Pinpoint the cell where the given text exists, returning its [x, y] midpoint coordinate. 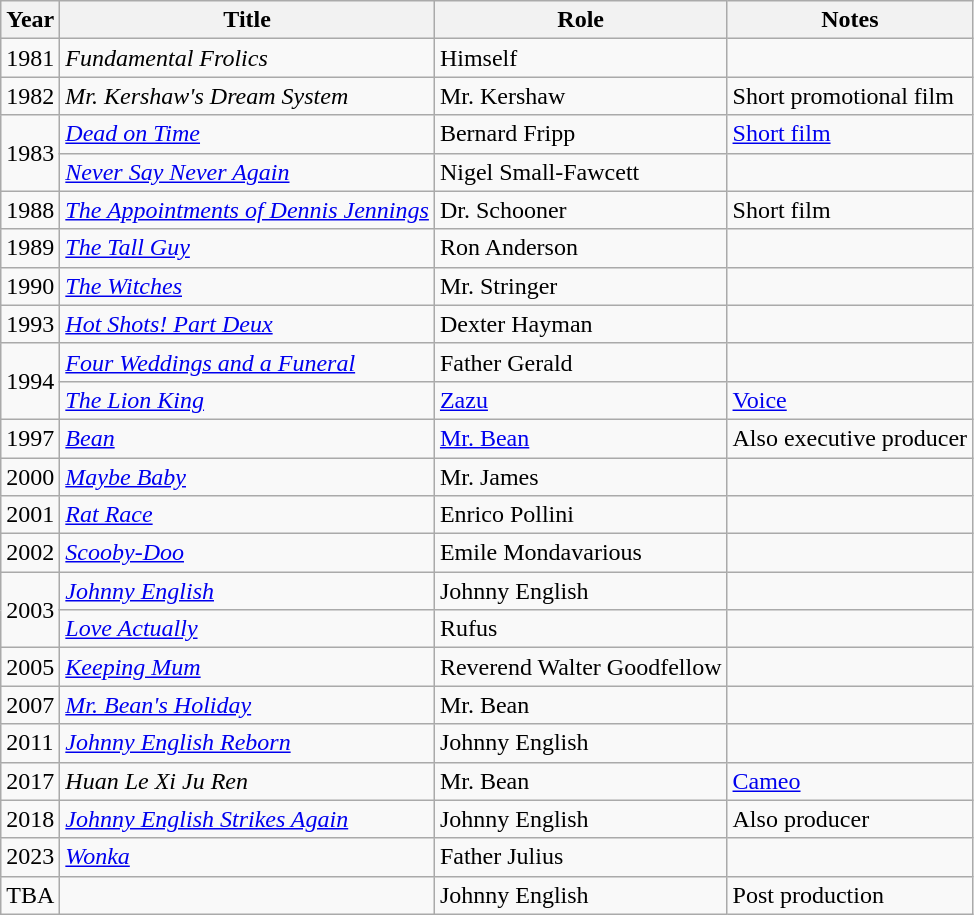
1982 [30, 96]
Cameo [850, 781]
Voice [850, 400]
Emile Mondavarious [580, 553]
Huan Le Xi Ju Ren [248, 781]
Scooby-Doo [248, 553]
Fundamental Frolics [248, 58]
The Tall Guy [248, 248]
Year [30, 20]
Bernard Fripp [580, 134]
2000 [30, 477]
Bean [248, 438]
Johnny English Reborn [248, 743]
1993 [30, 324]
Father Julius [580, 857]
Mr. Kershaw [580, 96]
Short promotional film [850, 96]
Also producer [850, 819]
2007 [30, 705]
2003 [30, 610]
Notes [850, 20]
Dr. Schooner [580, 210]
2002 [30, 553]
The Appointments of Dennis Jennings [248, 210]
Keeping Mum [248, 667]
2005 [30, 667]
1989 [30, 248]
Post production [850, 895]
2018 [30, 819]
Rufus [580, 629]
Ron Anderson [580, 248]
Enrico Pollini [580, 515]
Himself [580, 58]
1981 [30, 58]
Also executive producer [850, 438]
Father Gerald [580, 362]
TBA [30, 895]
The Lion King [248, 400]
1988 [30, 210]
The Witches [248, 286]
1994 [30, 381]
Title [248, 20]
2023 [30, 857]
Rat Race [248, 515]
Four Weddings and a Funeral [248, 362]
Nigel Small-Fawcett [580, 172]
Never Say Never Again [248, 172]
2011 [30, 743]
Hot Shots! Part Deux [248, 324]
1983 [30, 153]
2017 [30, 781]
Mr. Bean's Holiday [248, 705]
Reverend Walter Goodfellow [580, 667]
1990 [30, 286]
Maybe Baby [248, 477]
Love Actually [248, 629]
Dexter Hayman [580, 324]
Zazu [580, 400]
Role [580, 20]
Mr. Kershaw's Dream System [248, 96]
1997 [30, 438]
Wonka [248, 857]
Mr. James [580, 477]
Mr. Stringer [580, 286]
Dead on Time [248, 134]
Johnny English Strikes Again [248, 819]
2001 [30, 515]
